Identify which cell holds the provided text, then report its (x, y) central coordinate. 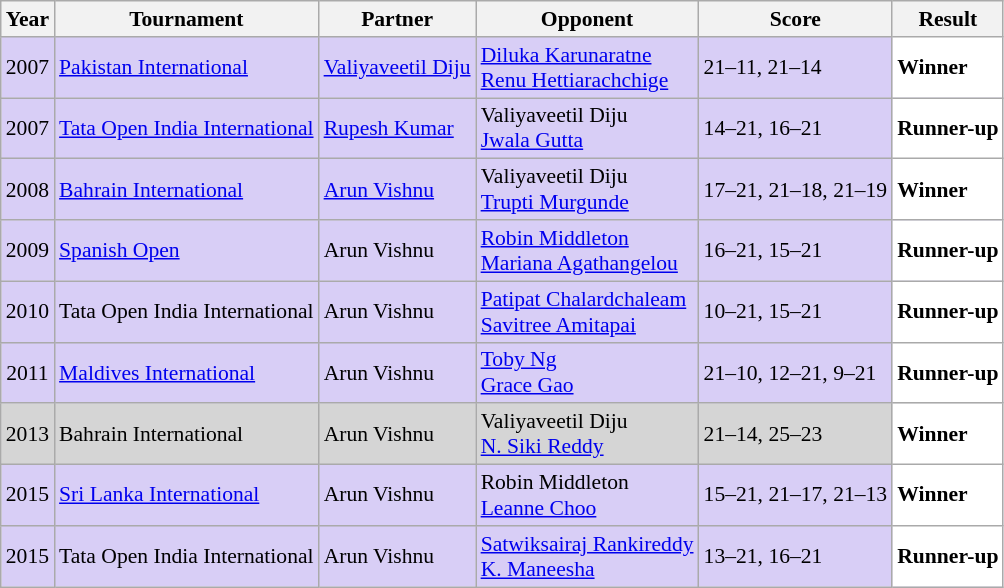
Satwiksairaj Rankireddy K. Maneesha (588, 556)
Tournament (186, 19)
13–21, 16–21 (796, 556)
Partner (398, 19)
2009 (28, 250)
Year (28, 19)
14–21, 16–21 (796, 128)
Score (796, 19)
Rupesh Kumar (398, 128)
16–21, 15–21 (796, 250)
10–21, 15–21 (796, 312)
Robin Middleton Mariana Agathangelou (588, 250)
Toby Ng Grace Gao (588, 372)
Spanish Open (186, 250)
Patipat Chalardchaleam Savitree Amitapai (588, 312)
2008 (28, 190)
2010 (28, 312)
2013 (28, 434)
Pakistan International (186, 68)
Maldives International (186, 372)
Valiyaveetil Diju Trupti Murgunde (588, 190)
Sri Lanka International (186, 496)
21–11, 21–14 (796, 68)
15–21, 21–17, 21–13 (796, 496)
17–21, 21–18, 21–19 (796, 190)
21–14, 25–23 (796, 434)
Diluka Karunaratne Renu Hettiarachchige (588, 68)
Result (948, 19)
Valiyaveetil Diju (398, 68)
Valiyaveetil Diju N. Siki Reddy (588, 434)
21–10, 12–21, 9–21 (796, 372)
Valiyaveetil Diju Jwala Gutta (588, 128)
2011 (28, 372)
Opponent (588, 19)
Robin Middleton Leanne Choo (588, 496)
